Detect which cell encompasses the target text, then output its [X, Y] center coordinate. 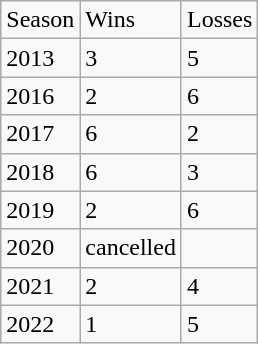
2019 [40, 210]
Season [40, 20]
Losses [219, 20]
2022 [40, 324]
1 [131, 324]
Wins [131, 20]
2013 [40, 58]
2018 [40, 172]
2016 [40, 96]
cancelled [131, 248]
2020 [40, 248]
2021 [40, 286]
4 [219, 286]
2017 [40, 134]
